Detect which cell encompasses the target text, then output its [X, Y] center coordinate. 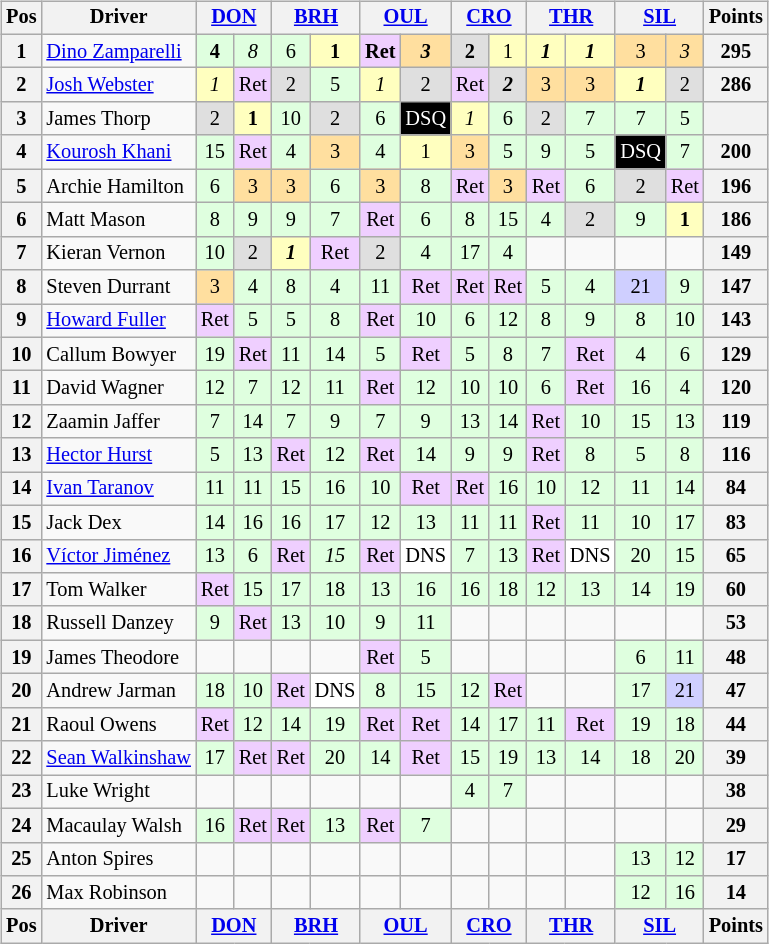
Tom Walker [118, 590]
24 [21, 825]
Steven Durrant [118, 287]
Kourosh Khani [118, 152]
143 [736, 321]
Jack Dex [118, 522]
26 [21, 893]
Howard Fuller [118, 321]
Max Robinson [118, 893]
Macaulay Walsh [118, 825]
Luke Wright [118, 792]
Kieran Vernon [118, 253]
119 [736, 422]
David Wagner [118, 388]
47 [736, 691]
James Thorp [118, 119]
44 [736, 724]
83 [736, 522]
53 [736, 623]
286 [736, 85]
120 [736, 388]
196 [736, 186]
25 [21, 859]
147 [736, 287]
Callum Bowyer [118, 354]
James Theodore [118, 657]
129 [736, 354]
200 [736, 152]
Raoul Owens [118, 724]
84 [736, 489]
29 [736, 825]
23 [21, 792]
65 [736, 556]
Russell Danzey [118, 623]
Víctor Jiménez [118, 556]
38 [736, 792]
Sean Walkinshaw [118, 758]
Hector Hurst [118, 455]
22 [21, 758]
149 [736, 253]
295 [736, 51]
Zaamin Jaffer [118, 422]
39 [736, 758]
Archie Hamilton [118, 186]
Andrew Jarman [118, 691]
Ivan Taranov [118, 489]
Josh Webster [118, 85]
Anton Spires [118, 859]
60 [736, 590]
186 [736, 220]
48 [736, 657]
Matt Mason [118, 220]
Dino Zamparelli [118, 51]
116 [736, 455]
